Extract the (x, y) coordinate from the center of the cell holding the provided text.  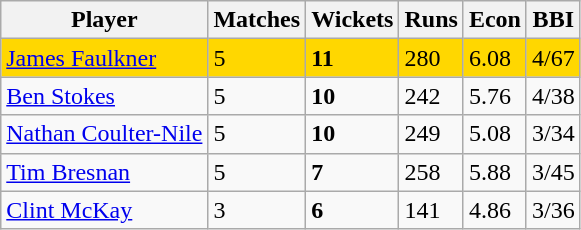
5.76 (494, 96)
4.86 (494, 210)
5.08 (494, 134)
Ben Stokes (104, 96)
11 (352, 58)
Wickets (352, 20)
7 (352, 172)
5.88 (494, 172)
4/38 (553, 96)
3/36 (553, 210)
BBI (553, 20)
Tim Bresnan (104, 172)
6 (352, 210)
280 (431, 58)
Runs (431, 20)
242 (431, 96)
Matches (257, 20)
3/34 (553, 134)
249 (431, 134)
3/45 (553, 172)
Player (104, 20)
4/67 (553, 58)
3 (257, 210)
141 (431, 210)
Clint McKay (104, 210)
James Faulkner (104, 58)
6.08 (494, 58)
Econ (494, 20)
258 (431, 172)
Nathan Coulter-Nile (104, 134)
